Output the (X, Y) coordinate of the center of the cell containing the given text.  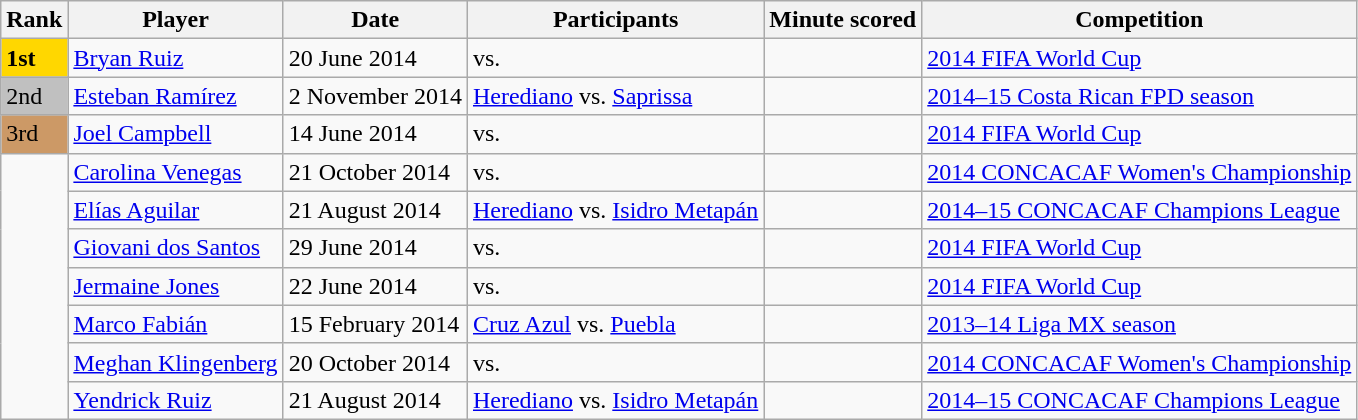
29 June 2014 (375, 248)
Rank (34, 20)
Giovani dos Santos (176, 248)
Joel Campbell (176, 134)
Player (176, 20)
Marco Fabián (176, 324)
Participants (615, 20)
14 June 2014 (375, 134)
Meghan Klingenberg (176, 362)
Date (375, 20)
Minute scored (843, 20)
2nd (34, 96)
Jermaine Jones (176, 286)
15 February 2014 (375, 324)
1st (34, 58)
2013–14 Liga MX season (1140, 324)
3rd (34, 134)
Bryan Ruiz (176, 58)
Yendrick Ruiz (176, 400)
20 October 2014 (375, 362)
22 June 2014 (375, 286)
20 June 2014 (375, 58)
Competition (1140, 20)
21 October 2014 (375, 172)
Carolina Venegas (176, 172)
Elías Aguilar (176, 210)
Cruz Azul vs. Puebla (615, 324)
2014–15 Costa Rican FPD season (1140, 96)
2 November 2014 (375, 96)
Esteban Ramírez (176, 96)
Herediano vs. Saprissa (615, 96)
